Search for the cell housing the specified text and yield its (X, Y) center coordinate. 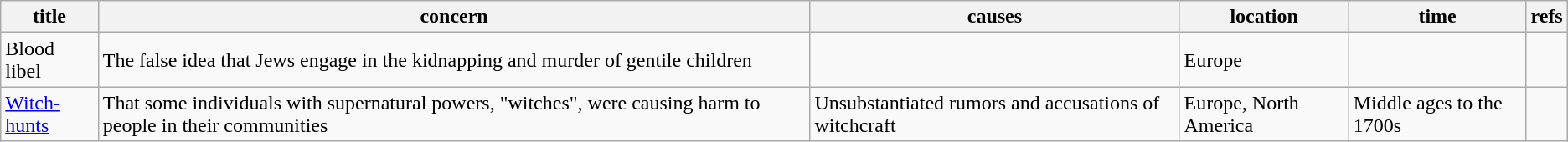
refs (1546, 17)
concern (454, 17)
Unsubstantiated rumors and accusations of witchcraft (995, 114)
Middle ages to the 1700s (1437, 114)
Europe, North America (1264, 114)
Europe (1264, 60)
Blood libel (49, 60)
Witch-hunts (49, 114)
title (49, 17)
The false idea that Jews engage in the kidnapping and murder of gentile children (454, 60)
location (1264, 17)
causes (995, 17)
time (1437, 17)
That some individuals with supernatural powers, "witches", were causing harm to people in their communities (454, 114)
